Detect which cell encompasses the target text, then output its [x, y] center coordinate. 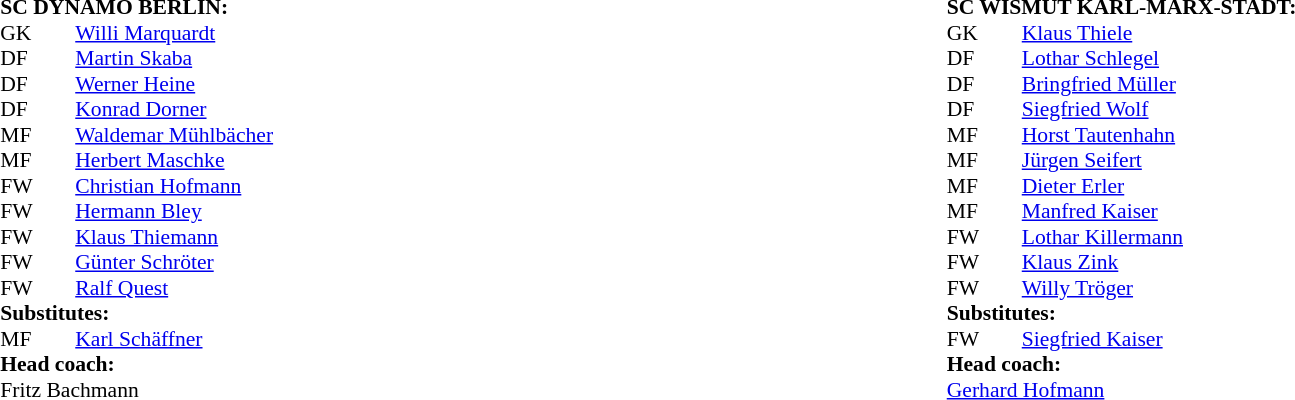
Christian Hofmann [225, 186]
Herbert Maschke [225, 161]
Martin Skaba [225, 59]
Klaus Thiemann [225, 237]
Ralf Quest [225, 288]
Karl Schäffner [225, 339]
Willi Marquardt [225, 33]
Günter Schröter [225, 263]
Hermann Bley [225, 211]
Waldemar Mühlbächer [225, 135]
Werner Heine [225, 84]
Substitutes: [188, 313]
Head coach: [188, 365]
Konrad Dorner [225, 109]
